Capture the cell that displays the provided text and extract its [X, Y] central coordinate. 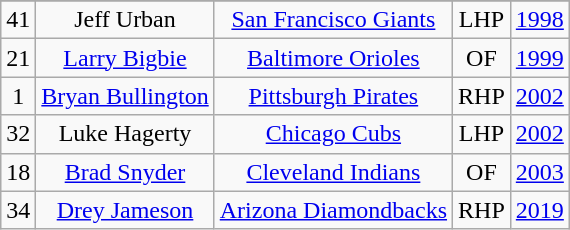
41 [18, 20]
2019 [540, 210]
Drey Jameson [125, 210]
32 [18, 134]
San Francisco Giants [333, 20]
Bryan Bullington [125, 96]
Brad Snyder [125, 172]
34 [18, 210]
Cleveland Indians [333, 172]
Arizona Diamondbacks [333, 210]
Luke Hagerty [125, 134]
Jeff Urban [125, 20]
21 [18, 58]
2003 [540, 172]
18 [18, 172]
Baltimore Orioles [333, 58]
Pittsburgh Pirates [333, 96]
1999 [540, 58]
Chicago Cubs [333, 134]
Larry Bigbie [125, 58]
1998 [540, 20]
1 [18, 96]
